Determine the (x, y) coordinate at the center of the cell enclosing the given text.  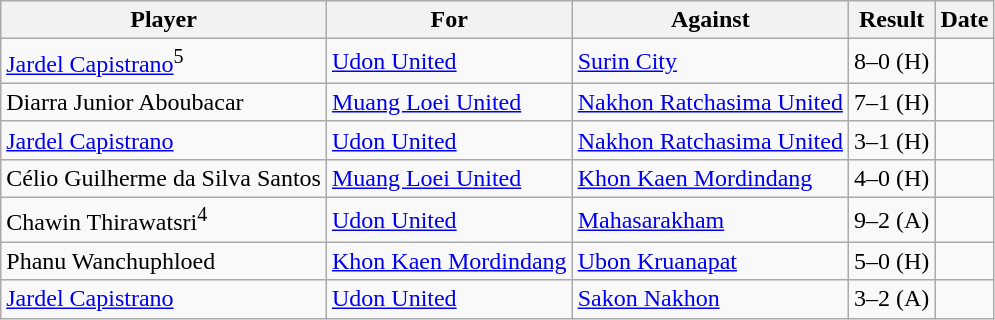
Against (710, 20)
Ubon Kruanapat (710, 261)
Date (964, 20)
Mahasarakham (710, 220)
8–0 (H) (891, 62)
Diarra Junior Aboubacar (164, 102)
3–1 (H) (891, 140)
5–0 (H) (891, 261)
Phanu Wanchuphloed (164, 261)
Player (164, 20)
Célio Guilherme da Silva Santos (164, 178)
Jardel Capistrano5 (164, 62)
Surin City (710, 62)
3–2 (A) (891, 299)
Sakon Nakhon (710, 299)
For (449, 20)
4–0 (H) (891, 178)
9–2 (A) (891, 220)
Result (891, 20)
Chawin Thirawatsri4 (164, 220)
7–1 (H) (891, 102)
